Identify which cell holds the provided text, then report its [x, y] central coordinate. 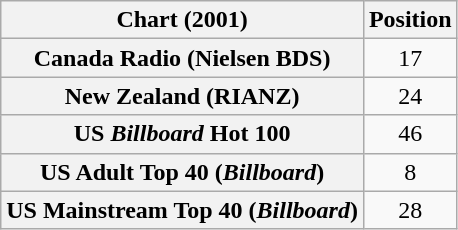
US Mainstream Top 40 (Billboard) [182, 210]
24 [410, 96]
New Zealand (RIANZ) [182, 96]
US Billboard Hot 100 [182, 134]
Chart (2001) [182, 20]
8 [410, 172]
Position [410, 20]
Canada Radio (Nielsen BDS) [182, 58]
US Adult Top 40 (Billboard) [182, 172]
17 [410, 58]
28 [410, 210]
46 [410, 134]
